Identify which cell holds the provided text, then report its [X, Y] central coordinate. 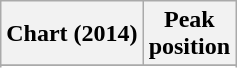
Chart (2014) [72, 34]
Peakposition [189, 34]
